Locate the cell with the specified text and output its [x, y] center coordinate. 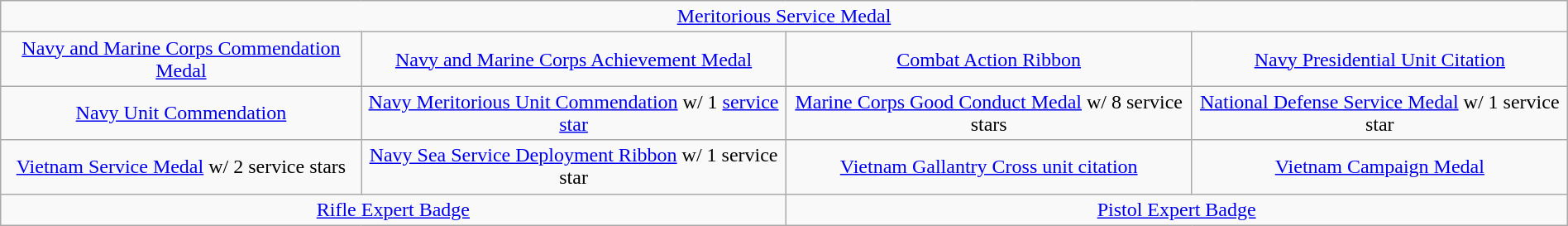
Vietnam Campaign Medal [1379, 167]
Rifle Expert Badge [394, 209]
Marine Corps Good Conduct Medal w/ 8 service stars [989, 113]
Vietnam Gallantry Cross unit citation [989, 167]
Navy Sea Service Deployment Ribbon w/ 1 service star [574, 167]
National Defense Service Medal w/ 1 service star [1379, 113]
Pistol Expert Badge [1176, 209]
Combat Action Ribbon [989, 60]
Vietnam Service Medal w/ 2 service stars [181, 167]
Navy Meritorious Unit Commendation w/ 1 service star [574, 113]
Navy Unit Commendation [181, 113]
Navy and Marine Corps Achievement Medal [574, 60]
Meritorious Service Medal [784, 17]
Navy and Marine Corps Commendation Medal [181, 60]
Navy Presidential Unit Citation [1379, 60]
